Pinpoint the cell where the given text exists, returning its (X, Y) midpoint coordinate. 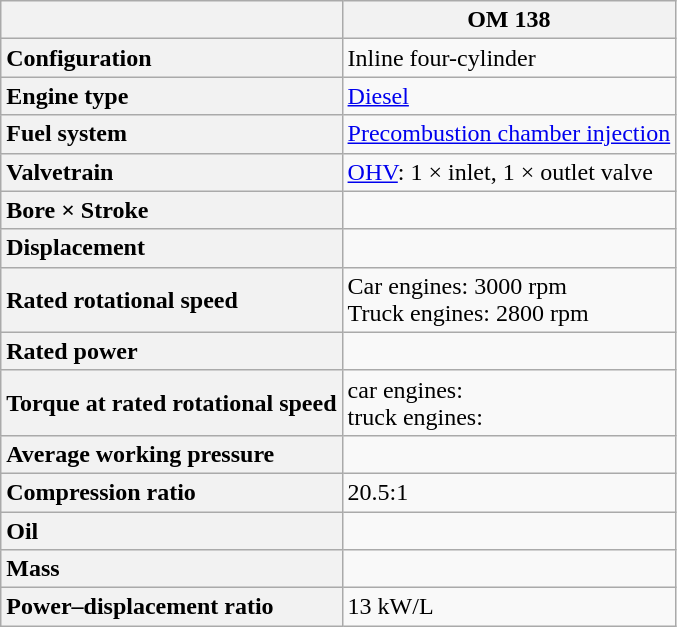
Displacement (172, 248)
OHV: 1 × inlet, 1 × outlet valve (509, 172)
Average working pressure (172, 454)
Mass (172, 569)
Car engines: 3000 rpm Truck engines: 2800 rpm (509, 300)
OM 138 (509, 20)
Rated power (172, 351)
car engines: truck engines: (509, 402)
Power–displacement ratio (172, 607)
13 kW/L (509, 607)
Engine type (172, 96)
20.5:1 (509, 492)
Compression ratio (172, 492)
Diesel (509, 96)
Inline four-cylinder (509, 58)
Fuel system (172, 134)
Precombustion chamber injection (509, 134)
Torque at rated rotational speed (172, 402)
Bore × Stroke (172, 210)
Oil (172, 531)
Configuration (172, 58)
Valvetrain (172, 172)
Rated rotational speed (172, 300)
